Provide the [x, y] coordinate of the cell's center where the given text is located.  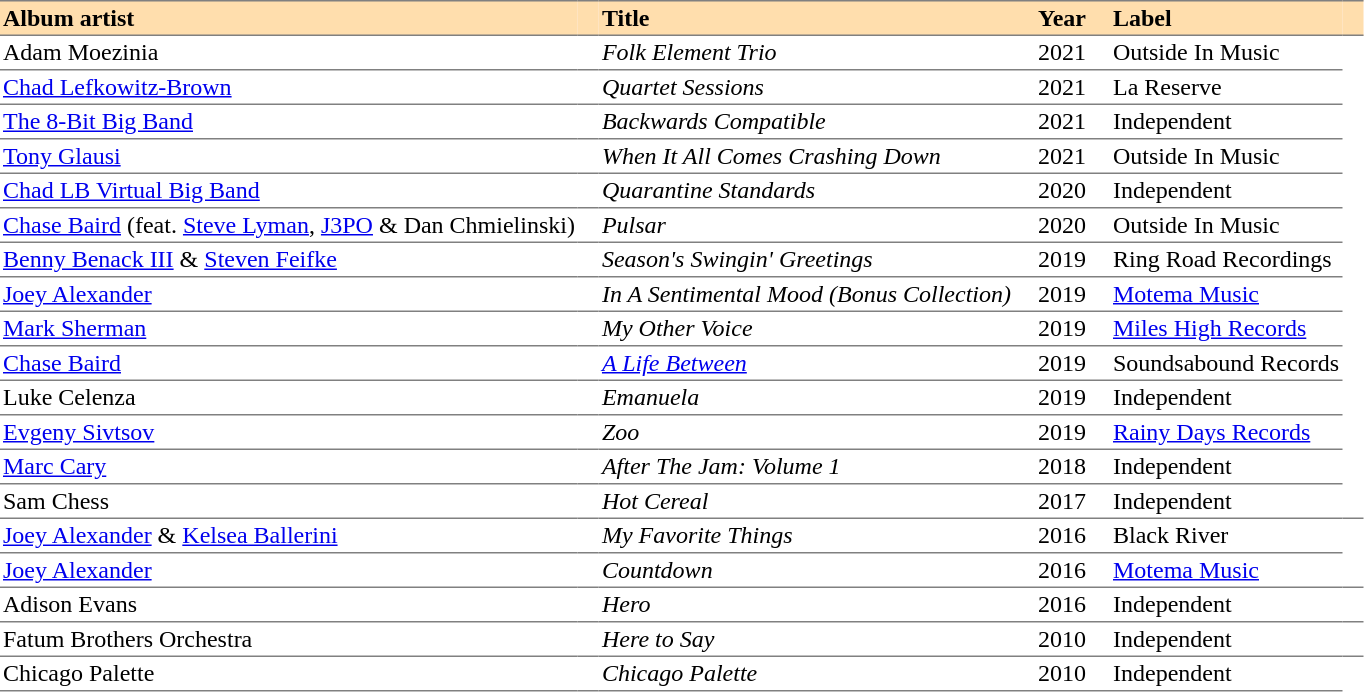
Hero [806, 605]
Folk Element Trio [806, 53]
When It All Comes Crashing Down [806, 157]
Fatum Brothers Orchestra [289, 639]
2017 [1062, 501]
Evgeny Sivtsov [289, 433]
Chase Baird [289, 363]
Hot Cereal [806, 501]
Benny Benack III & Steven Feifke [289, 260]
2018 [1062, 467]
Pulsar [806, 225]
Joey Alexander & Kelsea Ballerini [289, 536]
Chad Lefkowitz-Brown [289, 87]
Quartet Sessions [806, 87]
Sam Chess [289, 501]
Emanuela [806, 398]
Title [806, 18]
Backwards Compatible [806, 122]
Album artist [289, 18]
Marc Cary [289, 467]
Miles High Records [1226, 329]
My Favorite Things [806, 536]
Chad LB Virtual Big Band [289, 191]
The 8-Bit Big Band [289, 122]
After The Jam: Volume 1 [806, 467]
Luke Celenza [289, 398]
Rainy Days Records [1226, 433]
Adam Moezinia [289, 53]
Countdown [806, 571]
Quarantine Standards [806, 191]
Mark Sherman [289, 329]
Label [1226, 18]
In A Sentimental Mood (Bonus Collection) [806, 295]
A Life Between [806, 363]
Ring Road Recordings [1226, 260]
Zoo [806, 433]
My Other Voice [806, 329]
Tony Glausi [289, 157]
Year [1062, 18]
Season's Swingin' Greetings [806, 260]
Chase Baird (feat. Steve Lyman, J3PO & Dan Chmielinski) [289, 225]
Here to Say [806, 639]
Soundsabound Records [1226, 363]
Adison Evans [289, 605]
La Reserve [1226, 87]
Black River [1226, 536]
